Identify which cell holds the provided text, then report its (x, y) central coordinate. 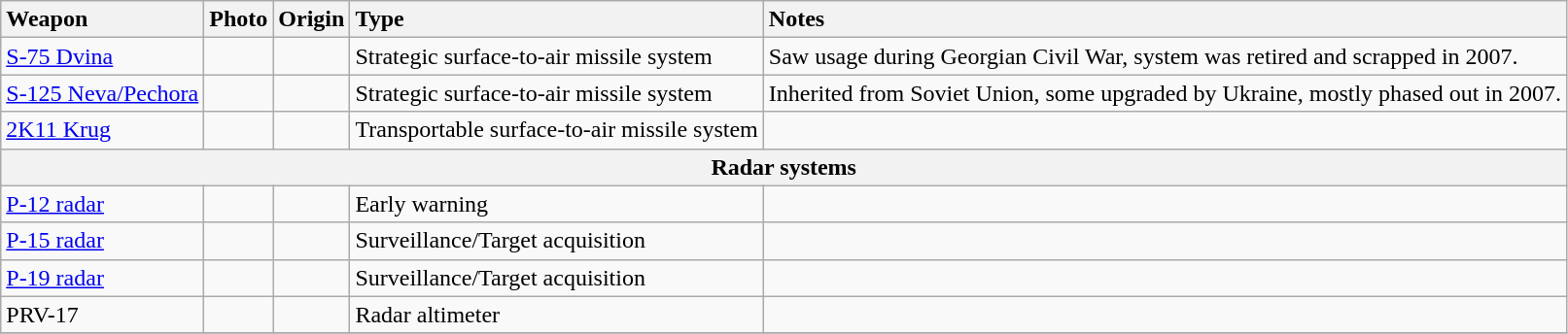
PRV-17 (103, 315)
P-15 radar (103, 241)
Type (556, 19)
Early warning (556, 204)
S-75 Dvina (103, 56)
Inherited from Soviet Union, some upgraded by Ukraine, mostly phased out in 2007. (1165, 93)
Radar altimeter (556, 315)
2K11 Krug (103, 130)
P-12 radar (103, 204)
Radar systems (784, 167)
Origin (311, 19)
S-125 Neva/Pechora (103, 93)
Notes (1165, 19)
Transportable surface-to-air missile system (556, 130)
P-19 radar (103, 278)
Photo (239, 19)
Saw usage during Georgian Civil War, system was retired and scrapped in 2007. (1165, 56)
Weapon (103, 19)
